Extract the (X, Y) coordinate from the center of the cell holding the provided text.  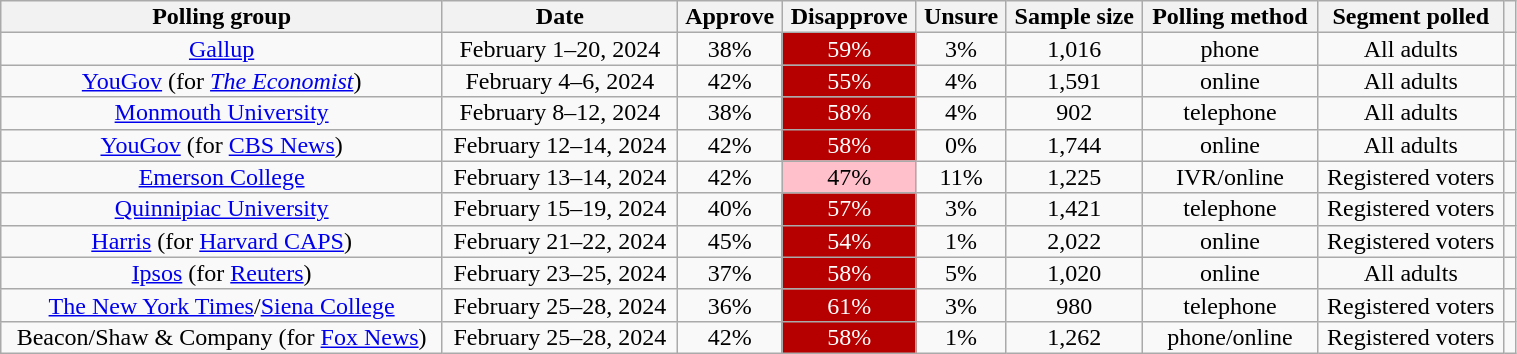
YouGov (for CBS News) (222, 145)
2,022 (1074, 241)
11% (961, 177)
902 (1074, 113)
phone/online (1230, 337)
1,744 (1074, 145)
The New York Times/Siena College (222, 305)
37% (730, 273)
40% (730, 209)
1,225 (1074, 177)
February 21–22, 2024 (560, 241)
YouGov (for The Economist) (222, 81)
36% (730, 305)
Approve (730, 17)
Gallup (222, 49)
0% (961, 145)
1,421 (1074, 209)
February 13–14, 2024 (560, 177)
Sample size (1074, 17)
57% (849, 209)
Date (560, 17)
Quinnipiac University (222, 209)
980 (1074, 305)
54% (849, 241)
45% (730, 241)
Segment polled (1410, 17)
February 1–20, 2024 (560, 49)
Harris (for Harvard CAPS) (222, 241)
61% (849, 305)
IVR/online (1230, 177)
5% (961, 273)
Ipsos (for Reuters) (222, 273)
February 12–14, 2024 (560, 145)
phone (1230, 49)
Polling group (222, 17)
Emerson College (222, 177)
Beacon/Shaw & Company (for Fox News) (222, 337)
February 4–6, 2024 (560, 81)
1,262 (1074, 337)
59% (849, 49)
Unsure (961, 17)
February 8–12, 2024 (560, 113)
Disapprove (849, 17)
47% (849, 177)
Monmouth University (222, 113)
1,020 (1074, 273)
February 15–19, 2024 (560, 209)
Polling method (1230, 17)
February 23–25, 2024 (560, 273)
1,591 (1074, 81)
55% (849, 81)
1,016 (1074, 49)
